Return the [x, y] coordinate for the center point of the cell that contains the specified text.  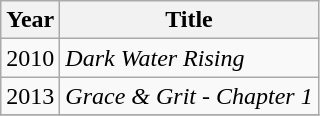
2013 [30, 96]
Title [189, 20]
Year [30, 20]
2010 [30, 58]
Dark Water Rising [189, 58]
Grace & Grit - Chapter 1 [189, 96]
